For the text-containing cell, return its midpoint in [X, Y] coordinate format. 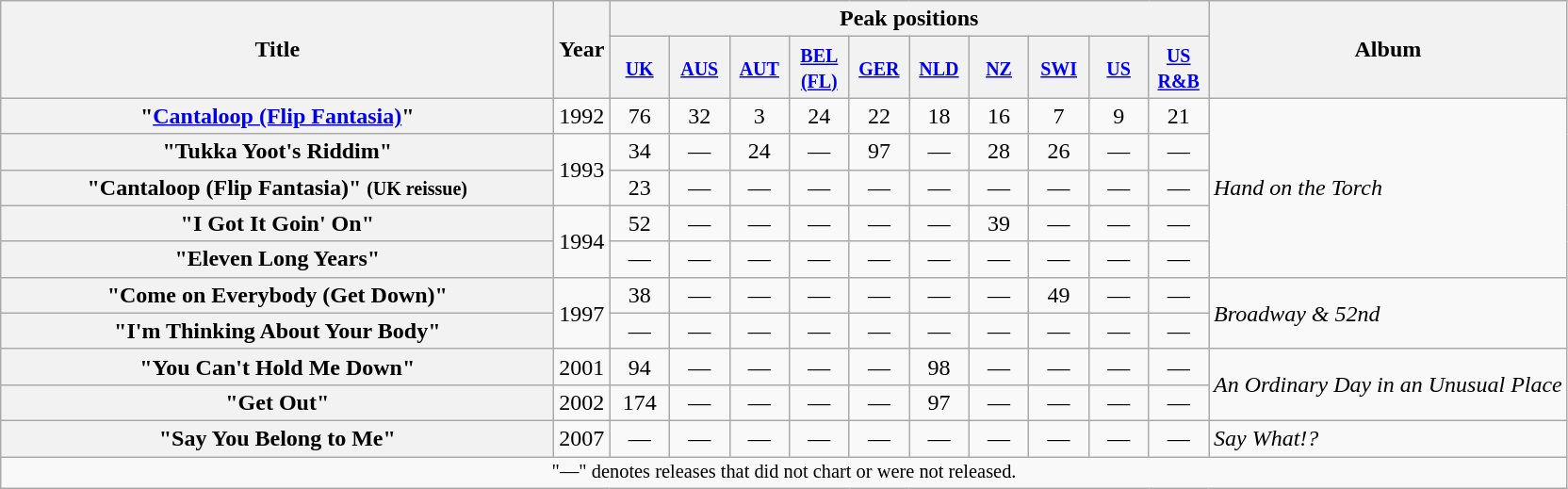
NLD [939, 68]
"Cantaloop (Flip Fantasia)" (UK reissue) [277, 187]
39 [999, 223]
2001 [582, 367]
BEL(FL) [820, 68]
UK [640, 68]
"Say You Belong to Me" [277, 438]
Say What!? [1387, 438]
26 [1059, 152]
1992 [582, 116]
An Ordinary Day in an Unusual Place [1387, 384]
"Cantaloop (Flip Fantasia)" [277, 116]
1994 [582, 241]
"I Got It Goin' On" [277, 223]
"Get Out" [277, 402]
98 [939, 367]
16 [999, 116]
"Come on Everybody (Get Down)" [277, 295]
34 [640, 152]
AUS [699, 68]
USR&B [1179, 68]
"Eleven Long Years" [277, 259]
"You Can't Hold Me Down" [277, 367]
23 [640, 187]
2002 [582, 402]
49 [1059, 295]
Hand on the Torch [1387, 187]
18 [939, 116]
9 [1119, 116]
Album [1387, 49]
38 [640, 295]
NZ [999, 68]
22 [879, 116]
"—" denotes releases that did not chart or were not released. [784, 472]
Year [582, 49]
"Tukka Yoot's Riddim" [277, 152]
2007 [582, 438]
Peak positions [909, 19]
21 [1179, 116]
174 [640, 402]
7 [1059, 116]
76 [640, 116]
52 [640, 223]
US [1119, 68]
Broadway & 52nd [1387, 313]
SWI [1059, 68]
AUT [759, 68]
28 [999, 152]
94 [640, 367]
3 [759, 116]
1993 [582, 170]
"I'm Thinking About Your Body" [277, 331]
GER [879, 68]
Title [277, 49]
32 [699, 116]
1997 [582, 313]
